Return the (X, Y) coordinate for the center point of the cell that contains the specified text.  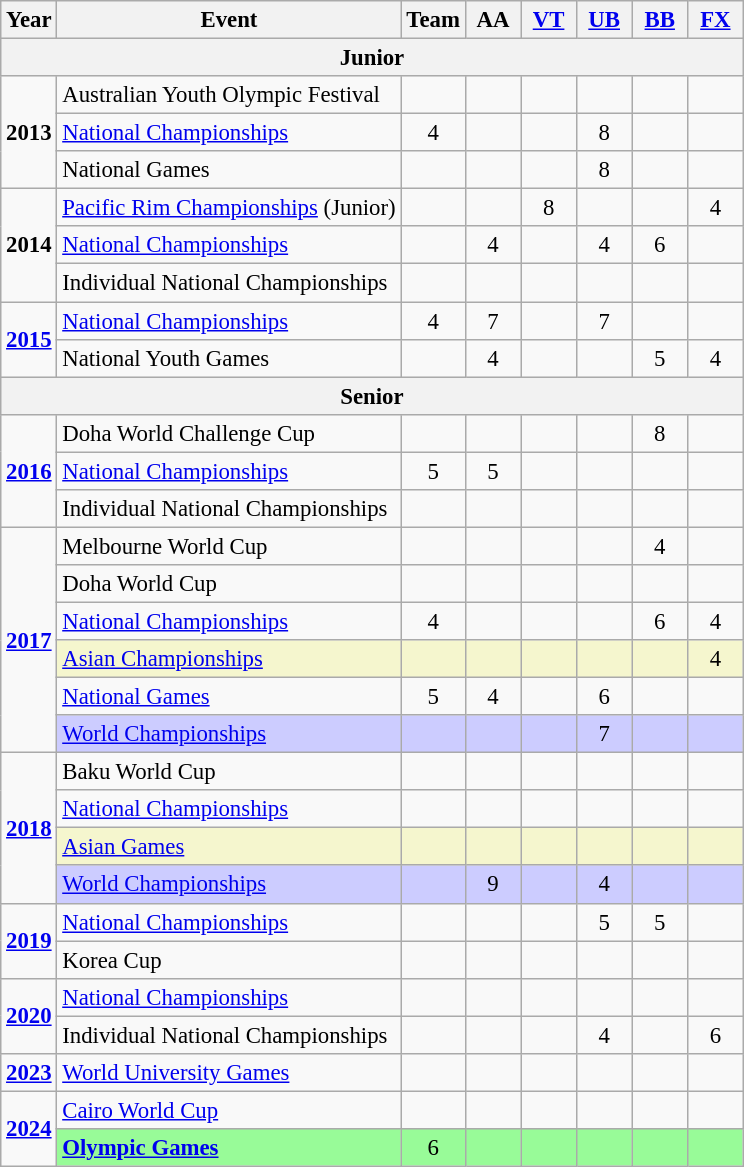
Asian Championships (229, 659)
Baku World Cup (229, 772)
Doha World Cup (229, 584)
Olympic Games (229, 1148)
9 (493, 885)
National Youth Games (229, 358)
2020 (29, 1016)
2023 (29, 1073)
Asian Games (229, 847)
2015 (29, 340)
2017 (29, 640)
2016 (29, 470)
2014 (29, 246)
Event (229, 20)
2018 (29, 828)
Cairo World Cup (229, 1110)
Australian Youth Olympic Festival (229, 95)
UB (604, 20)
Melbourne World Cup (229, 546)
Junior (372, 58)
2019 (29, 940)
Korea Cup (229, 960)
Team (433, 20)
Senior (372, 396)
Year (29, 20)
2013 (29, 132)
Pacific Rim Championships (Junior) (229, 208)
VT (549, 20)
BB (660, 20)
AA (493, 20)
FX (716, 20)
World University Games (229, 1073)
Doha World Challenge Cup (229, 433)
2024 (29, 1128)
